Provide the (x, y) coordinate of the cell's center where the given text is located.  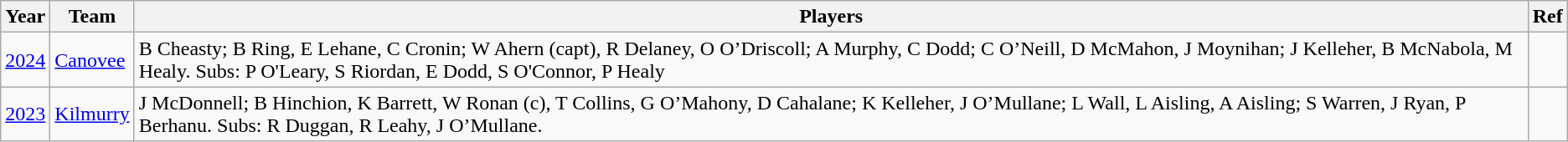
Canovee (92, 60)
Kilmurry (92, 114)
Team (92, 17)
Ref (1548, 17)
Players (831, 17)
2024 (25, 60)
2023 (25, 114)
Year (25, 17)
